Determine the (X, Y) coordinate at the center of the cell enclosing the given text.  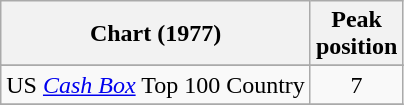
Chart (1977) (156, 34)
7 (356, 85)
Peakposition (356, 34)
US Cash Box Top 100 Country (156, 85)
